Capture the cell that displays the provided text and extract its (X, Y) central coordinate. 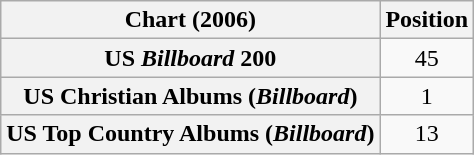
Position (427, 20)
45 (427, 58)
US Billboard 200 (190, 58)
US Top Country Albums (Billboard) (190, 134)
13 (427, 134)
Chart (2006) (190, 20)
1 (427, 96)
US Christian Albums (Billboard) (190, 96)
